Locate the cell with the specified text and output its (X, Y) center coordinate. 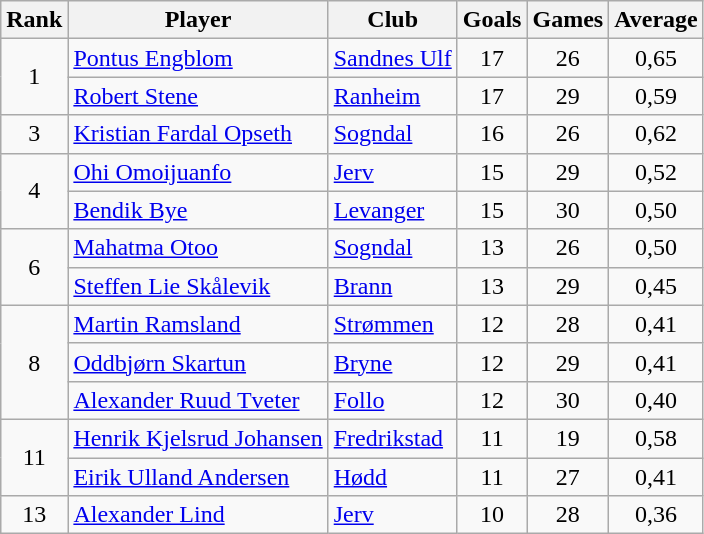
Steffen Lie Skålevik (198, 286)
4 (34, 191)
10 (492, 515)
Bendik Bye (198, 210)
0,65 (656, 58)
0,52 (656, 172)
8 (34, 362)
Martin Ramsland (198, 324)
3 (34, 134)
6 (34, 267)
Mahatma Otoo (198, 248)
Ranheim (392, 96)
Ohi Omoijuanfo (198, 172)
0,62 (656, 134)
Pontus Engblom (198, 58)
Brann (392, 286)
Bryne (392, 362)
0,36 (656, 515)
Strømmen (392, 324)
Average (656, 20)
0,59 (656, 96)
Eirik Ulland Andersen (198, 477)
Alexander Lind (198, 515)
0,40 (656, 400)
Alexander Ruud Tveter (198, 400)
Henrik Kjelsrud Johansen (198, 438)
Levanger (392, 210)
Rank (34, 20)
Club (392, 20)
Fredrikstad (392, 438)
0,45 (656, 286)
1 (34, 77)
19 (568, 438)
Player (198, 20)
Sandnes Ulf (392, 58)
27 (568, 477)
Kristian Fardal Opseth (198, 134)
Robert Stene (198, 96)
Goals (492, 20)
Games (568, 20)
Oddbjørn Skartun (198, 362)
0,58 (656, 438)
Hødd (392, 477)
16 (492, 134)
Follo (392, 400)
